Detect which cell encompasses the target text, then output its [X, Y] center coordinate. 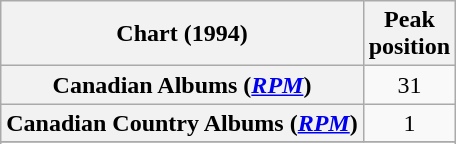
Canadian Albums (RPM) [182, 85]
Peak position [409, 34]
Canadian Country Albums (RPM) [182, 123]
1 [409, 123]
31 [409, 85]
Chart (1994) [182, 34]
